Extract the [X, Y] coordinate from the center of the cell holding the provided text.  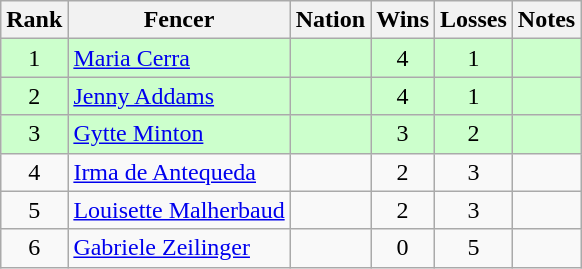
Gytte Minton [179, 134]
6 [34, 248]
Wins [403, 20]
Rank [34, 20]
Irma de Antequeda [179, 172]
Maria Cerra [179, 58]
Louisette Malherbaud [179, 210]
Jenny Addams [179, 96]
0 [403, 248]
Nation [330, 20]
Fencer [179, 20]
Gabriele Zeilinger [179, 248]
Losses [474, 20]
Notes [546, 20]
